Capture the cell that displays the provided text and extract its [X, Y] central coordinate. 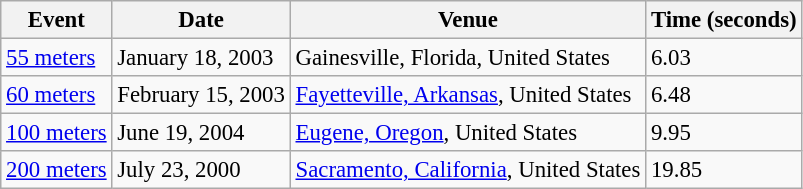
6.03 [724, 58]
200 meters [56, 170]
June 19, 2004 [201, 133]
Venue [468, 20]
Gainesville, Florida, United States [468, 58]
February 15, 2003 [201, 95]
19.85 [724, 170]
55 meters [56, 58]
Date [201, 20]
6.48 [724, 95]
Sacramento, California, United States [468, 170]
9.95 [724, 133]
Time (seconds) [724, 20]
Event [56, 20]
100 meters [56, 133]
Eugene, Oregon, United States [468, 133]
January 18, 2003 [201, 58]
60 meters [56, 95]
Fayetteville, Arkansas, United States [468, 95]
July 23, 2000 [201, 170]
